Return (X, Y) of the center of cell containing provided text 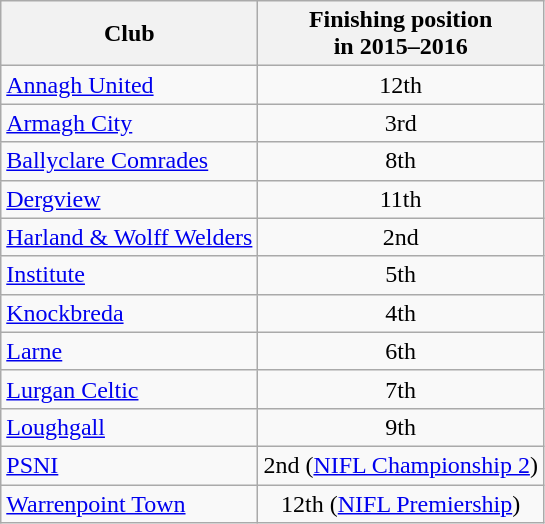
9th (400, 427)
5th (400, 275)
7th (400, 389)
3rd (400, 123)
Club (130, 34)
Harland & Wolff Welders (130, 237)
6th (400, 351)
11th (400, 199)
4th (400, 313)
Larne (130, 351)
Ballyclare Comrades (130, 161)
Finishing positionin 2015–2016 (400, 34)
Knockbreda (130, 313)
12th (NIFL Premiership) (400, 503)
PSNI (130, 465)
2nd (NIFL Championship 2) (400, 465)
12th (400, 85)
8th (400, 161)
Warrenpoint Town (130, 503)
Armagh City (130, 123)
Institute (130, 275)
Lurgan Celtic (130, 389)
Loughgall (130, 427)
Annagh United (130, 85)
2nd (400, 237)
Dergview (130, 199)
